Extract the (x, y) coordinate from the center of the cell holding the provided text.  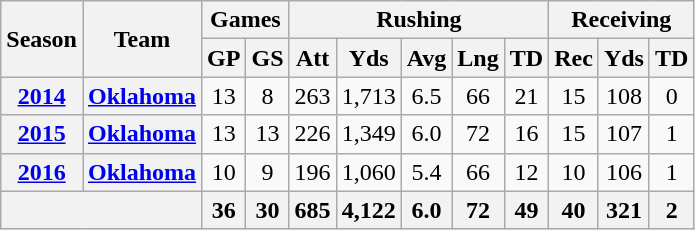
263 (312, 96)
16 (526, 134)
12 (526, 172)
36 (224, 210)
196 (312, 172)
Avg (426, 58)
108 (624, 96)
5.4 (426, 172)
2 (671, 210)
2015 (42, 134)
21 (526, 96)
2016 (42, 172)
Games (246, 20)
Lng (478, 58)
0 (671, 96)
30 (268, 210)
Team (142, 39)
GP (224, 58)
107 (624, 134)
226 (312, 134)
685 (312, 210)
6.5 (426, 96)
4,122 (368, 210)
8 (268, 96)
321 (624, 210)
106 (624, 172)
Rec (574, 58)
GS (268, 58)
Receiving (622, 20)
9 (268, 172)
1,349 (368, 134)
Rushing (419, 20)
1,060 (368, 172)
Att (312, 58)
2014 (42, 96)
Season (42, 39)
1,713 (368, 96)
49 (526, 210)
40 (574, 210)
